From the cell containing the given text, extract its center point as (X, Y) coordinate. 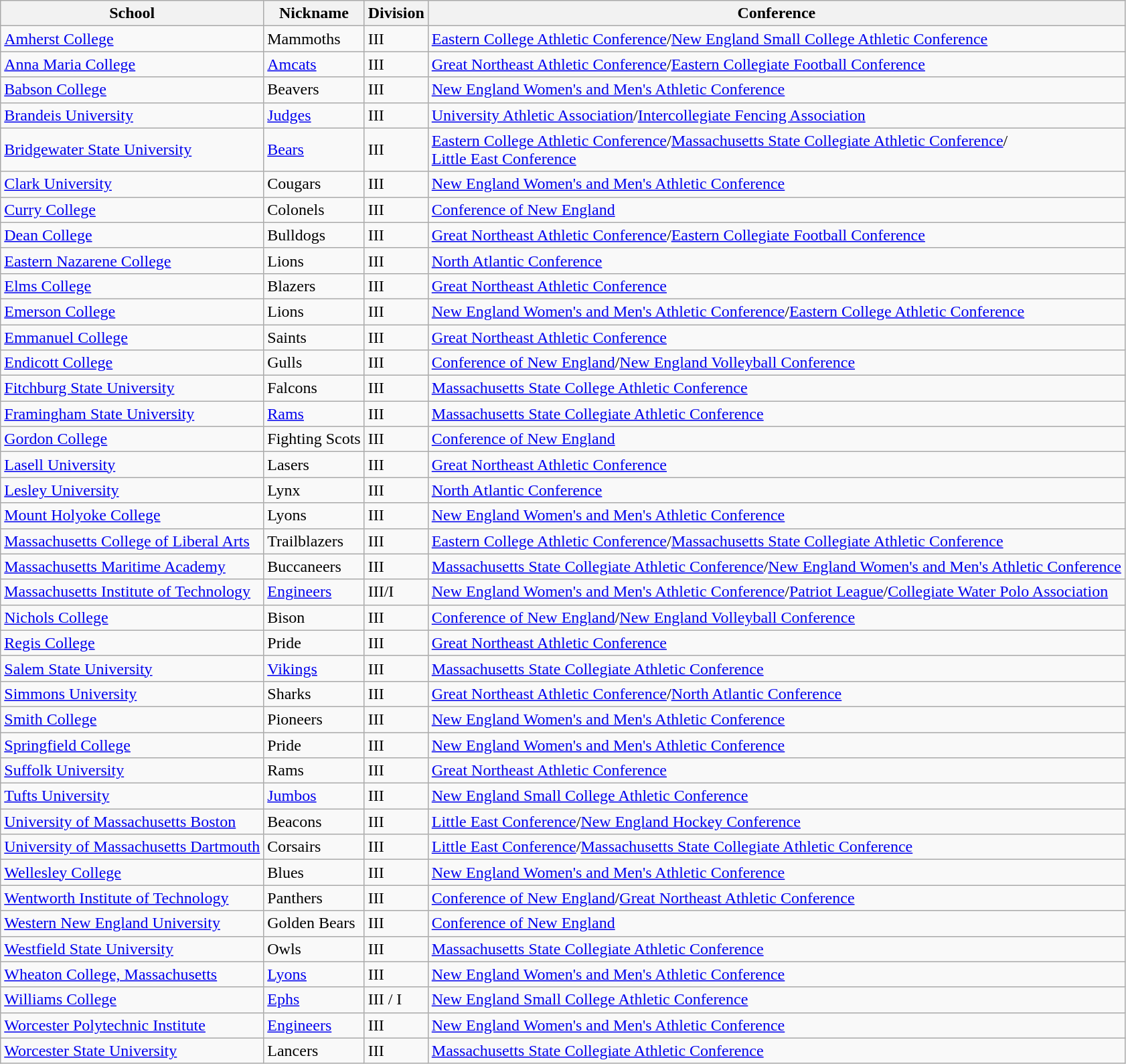
Tufts University (133, 796)
Salem State University (133, 668)
Massachusetts State College Athletic Conference (777, 388)
Jumbos (314, 796)
Wentworth Institute of Technology (133, 898)
Lasell University (133, 465)
Lesley University (133, 490)
University of Massachusetts Dartmouth (133, 847)
Conference (777, 13)
Nickname (314, 13)
Fighting Scots (314, 439)
Massachusetts Maritime Academy (133, 566)
Panthers (314, 898)
Fitchburg State University (133, 388)
Anna Maria College (133, 64)
Cougars (314, 184)
Westfield State University (133, 949)
Bridgewater State University (133, 150)
Bears (314, 150)
Beavers (314, 90)
Lasers (314, 465)
Amcats (314, 64)
Pioneers (314, 719)
Springfield College (133, 745)
Williams College (133, 1000)
Gordon College (133, 439)
Eastern College Athletic Conference/New England Small College Athletic Conference (777, 39)
Ephs (314, 1000)
Judges (314, 115)
Dean College (133, 235)
Saints (314, 337)
Massachusetts College of Liberal Arts (133, 541)
Vikings (314, 668)
Emmanuel College (133, 337)
Eastern Nazarene College (133, 260)
School (133, 13)
Buccaneers (314, 566)
Corsairs (314, 847)
Colonels (314, 210)
Sharks (314, 694)
University Athletic Association/Intercollegiate Fencing Association (777, 115)
Little East Conference/New England Hockey Conference (777, 822)
Owls (314, 949)
Amherst College (133, 39)
New England Women's and Men's Athletic Conference/Patriot League/Collegiate Water Polo Association (777, 592)
Massachusetts Institute of Technology (133, 592)
Trailblazers (314, 541)
Conference of New England/Great Northeast Athletic Conference (777, 898)
Regis College (133, 643)
Wellesley College (133, 872)
New England Women's and Men's Athletic Conference/Eastern College Athletic Conference (777, 311)
Great Northeast Athletic Conference/North Atlantic Conference (777, 694)
Blazers (314, 286)
Simmons University (133, 694)
Clark University (133, 184)
III / I (396, 1000)
Framingham State University (133, 414)
Nichols College (133, 617)
Mammoths (314, 39)
Brandeis University (133, 115)
Massachusetts State Collegiate Athletic Conference/New England Women's and Men's Athletic Conference (777, 566)
Blues (314, 872)
Elms College (133, 286)
Bison (314, 617)
Mount Holyoke College (133, 516)
Wheaton College, Massachusetts (133, 974)
Division (396, 13)
Lancers (314, 1051)
Worcester Polytechnic Institute (133, 1025)
Eastern College Athletic Conference/Massachusetts State Collegiate Athletic Conference/ Little East Conference (777, 150)
Beacons (314, 822)
Lynx (314, 490)
Gulls (314, 363)
Eastern College Athletic Conference/Massachusetts State Collegiate Athletic Conference (777, 541)
Bulldogs (314, 235)
Emerson College (133, 311)
Curry College (133, 210)
III/I (396, 592)
Smith College (133, 719)
Worcester State University (133, 1051)
Western New England University (133, 923)
Suffolk University (133, 771)
Falcons (314, 388)
Golden Bears (314, 923)
Little East Conference/Massachusetts State Collegiate Athletic Conference (777, 847)
Babson College (133, 90)
Endicott College (133, 363)
University of Massachusetts Boston (133, 822)
